Provide the [X, Y] coordinate of the cell's center where the given text is located.  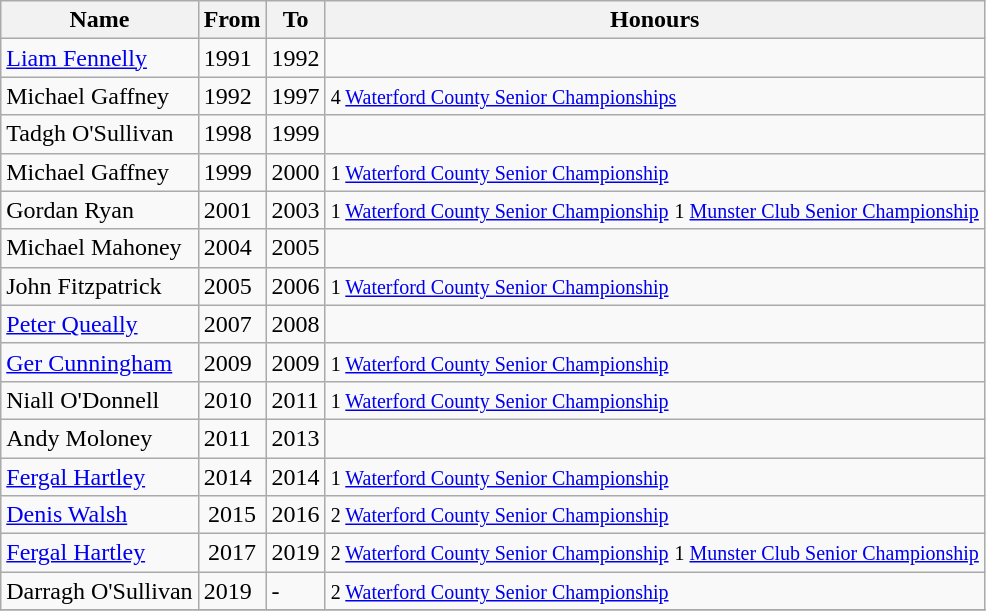
2015 [232, 515]
- [296, 591]
Niall O'Donnell [100, 400]
2017 [232, 553]
2003 [296, 210]
4 Waterford County Senior Championships [654, 96]
Michael Mahoney [100, 248]
2013 [296, 438]
2008 [296, 324]
2004 [232, 248]
Liam Fennelly [100, 58]
1998 [232, 134]
Denis Walsh [100, 515]
Andy Moloney [100, 438]
2001 [232, 210]
1 Waterford County Senior Championship 1 Munster Club Senior Championship [654, 210]
2006 [296, 286]
2007 [232, 324]
Name [100, 20]
To [296, 20]
Peter Queally [100, 324]
Ger Cunningham [100, 362]
Gordan Ryan [100, 210]
2010 [232, 400]
Tadgh O'Sullivan [100, 134]
Darragh O'Sullivan [100, 591]
2016 [296, 515]
John Fitzpatrick [100, 286]
Honours [654, 20]
2000 [296, 172]
1991 [232, 58]
1997 [296, 96]
2 Waterford County Senior Championship 1 Munster Club Senior Championship [654, 553]
From [232, 20]
